For the text-containing cell, return its midpoint in [x, y] coordinate format. 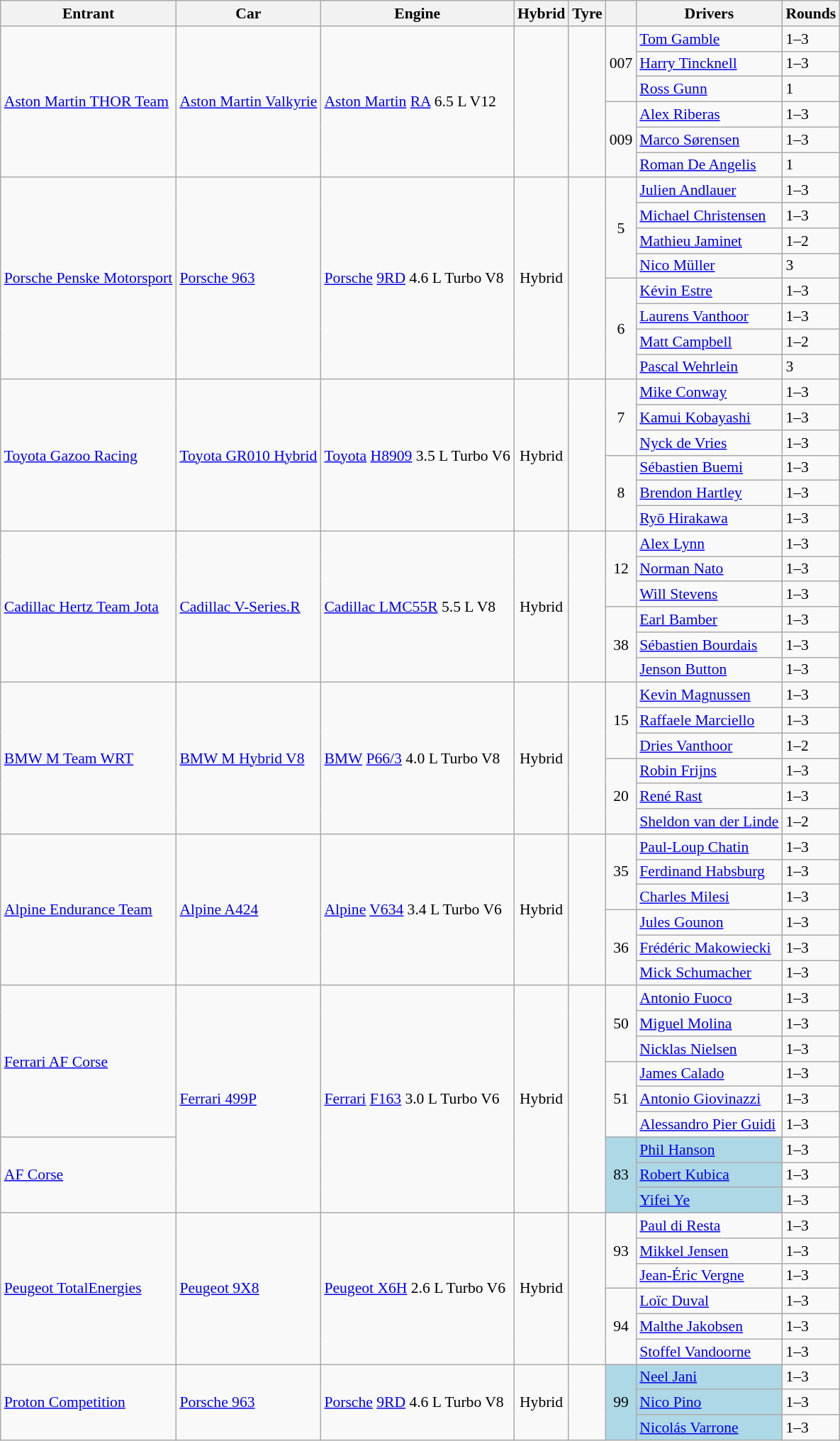
Pascal Wehrlein [709, 367]
Jenson Button [709, 670]
Nicolás Varrone [709, 1428]
Cadillac LMC55R 5.5 L V8 [417, 607]
15 [621, 720]
Ryō Hirakawa [709, 519]
Mike Conway [709, 393]
6 [621, 329]
Toyota GR010 Hybrid [248, 456]
Peugeot 9X8 [248, 1289]
BMW M Hybrid V8 [248, 758]
Robert Kubica [709, 1175]
Brendon Hartley [709, 493]
38 [621, 645]
René Rast [709, 797]
Alpine V634 3.4 L Turbo V6 [417, 910]
Ross Gunn [709, 89]
Car [248, 13]
51 [621, 1099]
7 [621, 418]
Ferrari F163 3.0 L Turbo V6 [417, 1100]
Antonio Fuoco [709, 999]
007 [621, 64]
AF Corse [89, 1175]
Rounds [811, 13]
Jean-Éric Vergne [709, 1276]
Engine [417, 13]
Laurens Vanthoor [709, 317]
Loïc Duval [709, 1301]
Marco Sørensen [709, 140]
83 [621, 1175]
Norman Nato [709, 569]
Jules Gounon [709, 923]
Alex Riberas [709, 115]
Sébastien Buemi [709, 468]
Malthe Jakobsen [709, 1327]
Ferdinand Habsburg [709, 872]
Aston Martin Valkyrie [248, 102]
BMW M Team WRT [89, 758]
Mikkel Jensen [709, 1251]
93 [621, 1250]
Raffaele Marciello [709, 721]
Sébastien Bourdais [709, 645]
Roman De Angelis [709, 165]
Stoffel Vandoorne [709, 1352]
Tyre [587, 13]
Cadillac Hertz Team Jota [89, 607]
36 [621, 948]
James Calado [709, 1074]
Toyota H8909 3.5 L Turbo V6 [417, 456]
Nico Pino [709, 1403]
Antonio Giovinazzi [709, 1099]
99 [621, 1402]
Nico Müller [709, 266]
Alpine A424 [248, 910]
Paul di Resta [709, 1226]
Cadillac V-Series.R [248, 607]
Dries Vanthoor [709, 746]
Alessandro Pier Guidi [709, 1125]
Aston Martin RA 6.5 L V12 [417, 102]
Mick Schumacher [709, 973]
009 [621, 140]
Tom Gamble [709, 39]
BMW P66/3 4.0 L Turbo V8 [417, 758]
Paul-Loup Chatin [709, 847]
Mathieu Jaminet [709, 241]
94 [621, 1327]
Yifei Ye [709, 1201]
Matt Campbell [709, 342]
Neel Jani [709, 1377]
Julien Andlauer [709, 191]
Earl Bamber [709, 619]
Harry Tincknell [709, 64]
Miguel Molina [709, 1024]
Michael Christensen [709, 215]
Charles Milesi [709, 897]
Alpine Endurance Team [89, 910]
Entrant [89, 13]
Kevin Magnussen [709, 695]
Peugeot X6H 2.6 L Turbo V6 [417, 1289]
20 [621, 797]
Frédéric Makowiecki [709, 948]
Nicklas Nielsen [709, 1049]
Proton Competition [89, 1402]
Sheldon van der Linde [709, 822]
Kévin Estre [709, 291]
Phil Hanson [709, 1150]
8 [621, 493]
Toyota Gazoo Racing [89, 456]
Kamui Kobayashi [709, 417]
12 [621, 568]
35 [621, 872]
Will Stevens [709, 595]
Alex Lynn [709, 544]
Aston Martin THOR Team [89, 102]
Ferrari AF Corse [89, 1062]
Nyck de Vries [709, 443]
Ferrari 499P [248, 1100]
5 [621, 228]
Drivers [709, 13]
50 [621, 1024]
Robin Frijns [709, 771]
Porsche Penske Motorsport [89, 279]
Peugeot TotalEnergies [89, 1289]
